Determine the (X, Y) coordinate at the center of the cell enclosing the given text.  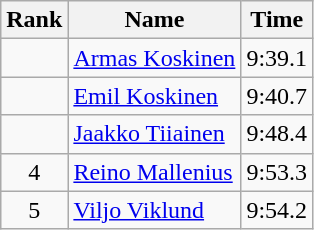
Emil Koskinen (154, 96)
Viljo Viklund (154, 210)
9:53.3 (277, 172)
9:40.7 (277, 96)
Jaakko Tiiainen (154, 134)
9:48.4 (277, 134)
5 (34, 210)
Armas Koskinen (154, 58)
Reino Mallenius (154, 172)
Name (154, 20)
9:39.1 (277, 58)
Rank (34, 20)
Time (277, 20)
4 (34, 172)
9:54.2 (277, 210)
